Scan for the cell matching the given text and deliver its [x, y] coordinate at center. 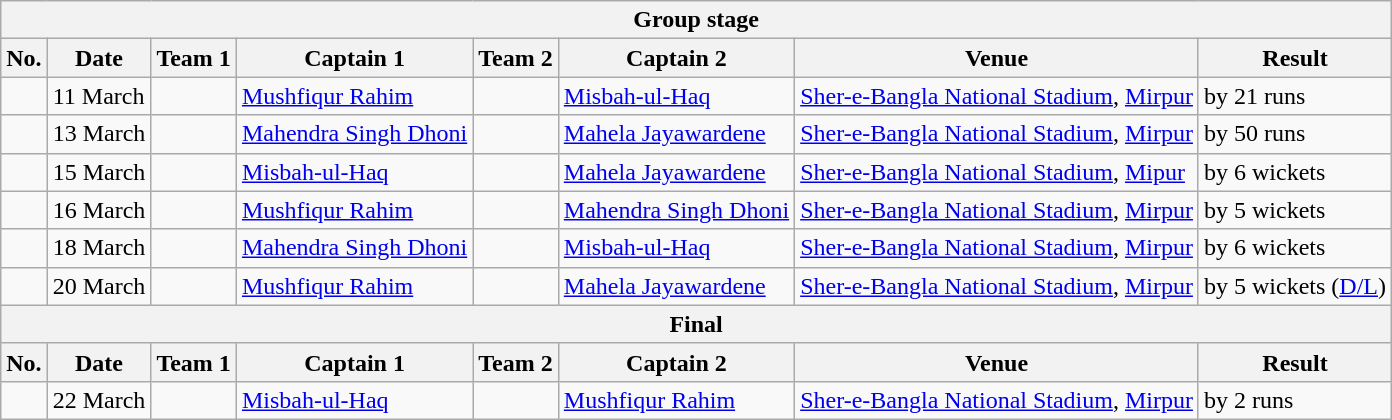
by 21 runs [1294, 96]
by 2 runs [1294, 400]
20 March [99, 286]
11 March [99, 96]
13 March [99, 134]
18 March [99, 248]
22 March [99, 400]
by 5 wickets (D/L) [1294, 286]
16 March [99, 210]
Group stage [696, 20]
by 50 runs [1294, 134]
by 5 wickets [1294, 210]
15 March [99, 172]
Final [696, 324]
Sher-e-Bangla National Stadium, Mipur [997, 172]
